Output the [X, Y] coordinate of the center of the cell containing the given text.  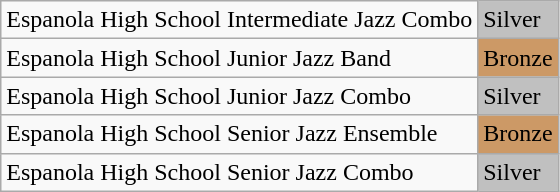
Espanola High School Senior Jazz Combo [240, 172]
Espanola High School Senior Jazz Ensemble [240, 134]
Espanola High School Intermediate Jazz Combo [240, 20]
Espanola High School Junior Jazz Combo [240, 96]
Espanola High School Junior Jazz Band [240, 58]
